Identify which cell holds the provided text, then report its (x, y) central coordinate. 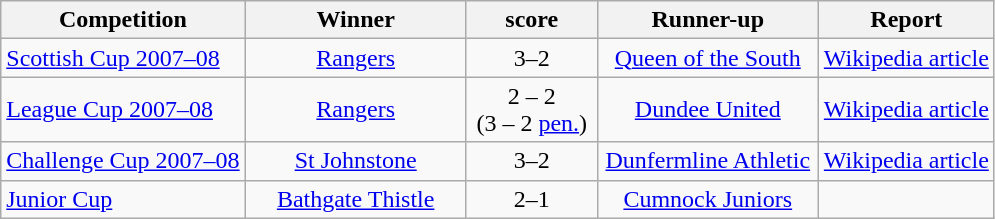
Junior Cup (123, 199)
Dunfermline Athletic (708, 161)
Queen of the South (708, 58)
Competition (123, 20)
Runner-up (708, 20)
2 – 2 (3 – 2 pen.) (532, 110)
Report (906, 20)
League Cup 2007–08 (123, 110)
2–1 (532, 199)
Challenge Cup 2007–08 (123, 161)
St Johnstone (356, 161)
Dundee United (708, 110)
Scottish Cup 2007–08 (123, 58)
Winner (356, 20)
Cumnock Juniors (708, 199)
score (532, 20)
Bathgate Thistle (356, 199)
